Output the (x, y) coordinate of the center of the cell containing the given text.  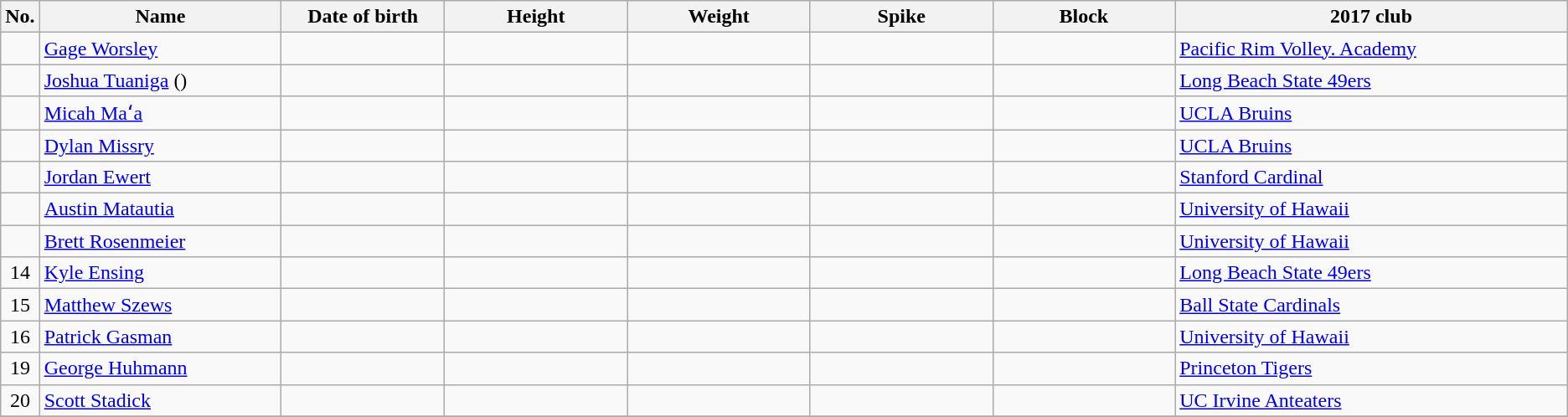
UC Irvine Anteaters (1372, 400)
Joshua Tuaniga () (161, 80)
Scott Stadick (161, 400)
19 (20, 368)
Jordan Ewert (161, 178)
Patrick Gasman (161, 337)
Weight (719, 17)
Ball State Cardinals (1372, 305)
George Huhmann (161, 368)
Date of birth (364, 17)
Austin Matautia (161, 209)
Micah Maʻa (161, 113)
Height (536, 17)
Kyle Ensing (161, 273)
14 (20, 273)
Brett Rosenmeier (161, 241)
Block (1084, 17)
15 (20, 305)
2017 club (1372, 17)
16 (20, 337)
Matthew Szews (161, 305)
20 (20, 400)
Pacific Rim Volley. Academy (1372, 49)
Dylan Missry (161, 145)
Name (161, 17)
Gage Worsley (161, 49)
Princeton Tigers (1372, 368)
Stanford Cardinal (1372, 178)
No. (20, 17)
Spike (901, 17)
